Determine the [x, y] coordinate at the center of the cell enclosing the given text.  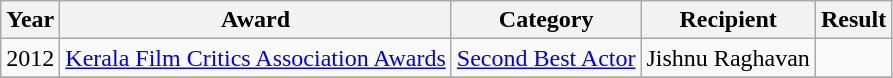
Jishnu Raghavan [728, 58]
Result [853, 20]
Second Best Actor [546, 58]
Year [30, 20]
Kerala Film Critics Association Awards [256, 58]
Recipient [728, 20]
Award [256, 20]
2012 [30, 58]
Category [546, 20]
